Extract the [X, Y] coordinate from the center of the cell holding the provided text.  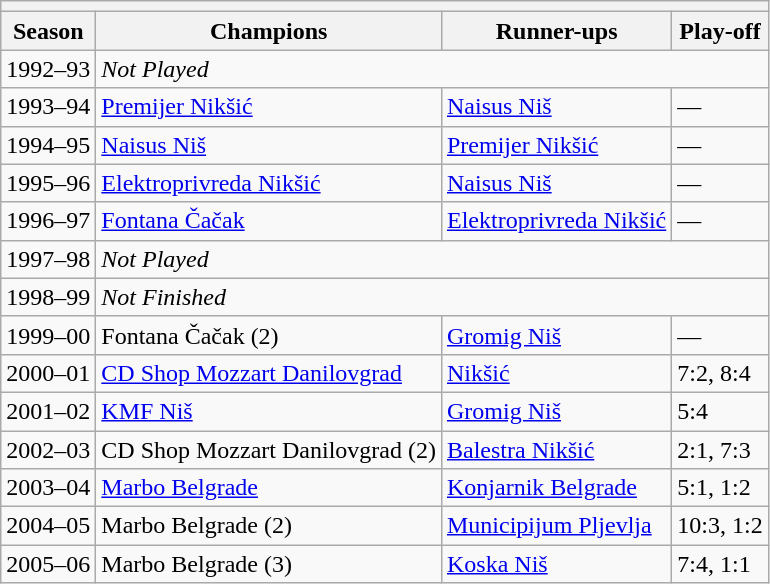
5:1, 1:2 [720, 488]
2:1, 7:3 [720, 449]
Fontana Čačak [269, 221]
5:4 [720, 411]
1999–00 [48, 335]
Municipijum Pljevlja [556, 526]
CD Shop Mozzart Danilovgrad (2) [269, 449]
2002–03 [48, 449]
1998–99 [48, 297]
Balestra Nikšić [556, 449]
Not Finished [432, 297]
1995–96 [48, 183]
1996–97 [48, 221]
1994–95 [48, 145]
7:4, 1:1 [720, 564]
CD Shop Mozzart Danilovgrad [269, 373]
Koska Niš [556, 564]
2000–01 [48, 373]
2003–04 [48, 488]
1992–93 [48, 69]
Marbo Belgrade [269, 488]
1993–94 [48, 107]
2001–02 [48, 411]
Fontana Čačak (2) [269, 335]
7:2, 8:4 [720, 373]
KMF Niš [269, 411]
Play-off [720, 31]
10:3, 1:2 [720, 526]
Season [48, 31]
Runner-ups [556, 31]
Konjarnik Belgrade [556, 488]
Champions [269, 31]
1997–98 [48, 259]
Marbo Belgrade (2) [269, 526]
Marbo Belgrade (3) [269, 564]
2004–05 [48, 526]
2005–06 [48, 564]
Nikšić [556, 373]
